Search for the cell housing the specified text and yield its [X, Y] center coordinate. 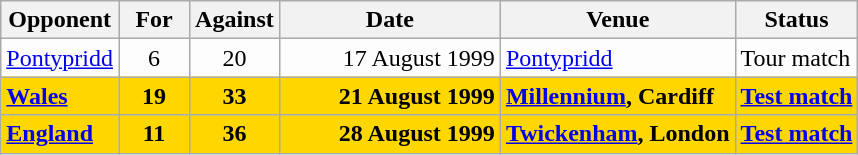
Twickenham, London [618, 134]
England [60, 134]
11 [154, 134]
Millennium, Cardiff [618, 96]
Opponent [60, 20]
19 [154, 96]
28 August 1999 [390, 134]
For [154, 20]
Status [796, 20]
17 August 1999 [390, 58]
6 [154, 58]
Date [390, 20]
21 August 1999 [390, 96]
Wales [60, 96]
Against [235, 20]
Tour match [796, 58]
Venue [618, 20]
20 [235, 58]
33 [235, 96]
36 [235, 134]
